Search for the cell housing the specified text and yield its (X, Y) center coordinate. 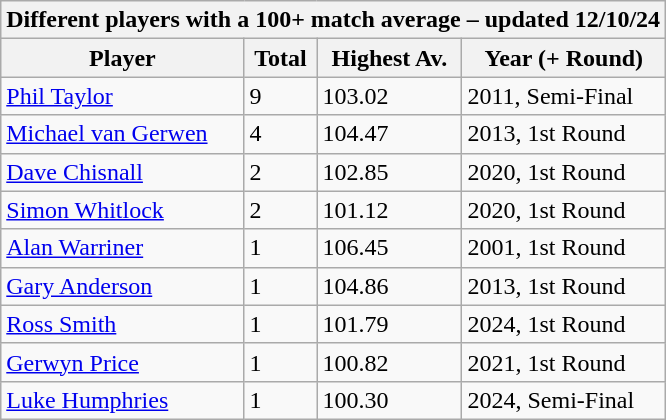
Highest Av. (390, 58)
106.45 (390, 248)
2001, 1st Round (564, 248)
Simon Whitlock (122, 210)
100.30 (390, 400)
Gary Anderson (122, 286)
9 (280, 96)
Alan Warriner (122, 248)
Phil Taylor (122, 96)
Gerwyn Price (122, 362)
103.02 (390, 96)
100.82 (390, 362)
Luke Humphries (122, 400)
101.12 (390, 210)
2021, 1st Round (564, 362)
4 (280, 134)
2011, Semi-Final (564, 96)
101.79 (390, 324)
Dave Chisnall (122, 172)
104.86 (390, 286)
Player (122, 58)
Different players with a 100+ match average – updated 12/10/24 (334, 20)
Year (+ Round) (564, 58)
Michael van Gerwen (122, 134)
Ross Smith (122, 324)
Total (280, 58)
2024, 1st Round (564, 324)
102.85 (390, 172)
2024, Semi-Final (564, 400)
104.47 (390, 134)
